Locate the cell with the specified text and output its (x, y) center coordinate. 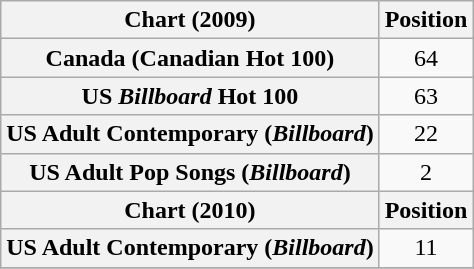
US Adult Pop Songs (Billboard) (190, 172)
Canada (Canadian Hot 100) (190, 58)
11 (426, 248)
Chart (2010) (190, 210)
64 (426, 58)
2 (426, 172)
63 (426, 96)
Chart (2009) (190, 20)
US Billboard Hot 100 (190, 96)
22 (426, 134)
